Provide the (X, Y) coordinate of the cell's center where the given text is located.  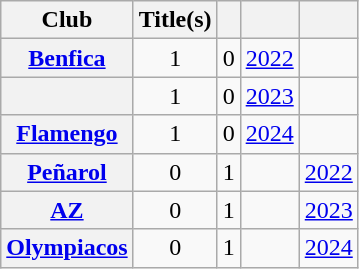
Peñarol (67, 172)
Benfica (67, 58)
Title(s) (175, 20)
Flamengo (67, 134)
Olympiacos (67, 248)
Club (67, 20)
AZ (67, 210)
